Detect which cell encompasses the target text, then output its [X, Y] center coordinate. 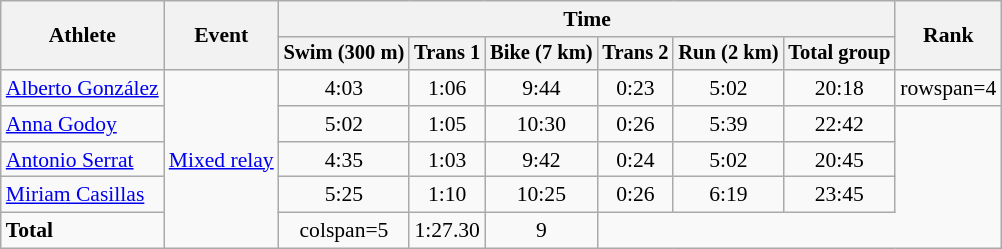
1:06 [447, 88]
6:19 [728, 195]
Bike (7 km) [541, 54]
Trans 2 [635, 54]
Time [587, 19]
22:42 [839, 124]
4:35 [344, 160]
1:05 [447, 124]
Mixed relay [222, 159]
Run (2 km) [728, 54]
Total group [839, 54]
4:03 [344, 88]
5:39 [728, 124]
9 [541, 231]
Anna Godoy [82, 124]
Antonio Serrat [82, 160]
colspan=5 [344, 231]
20:18 [839, 88]
Athlete [82, 36]
Miriam Casillas [82, 195]
9:42 [541, 160]
10:25 [541, 195]
Swim (300 m) [344, 54]
Trans 1 [447, 54]
1:10 [447, 195]
rowspan=4 [948, 88]
Total [82, 231]
10:30 [541, 124]
0:23 [635, 88]
5:25 [344, 195]
Rank [948, 36]
1:03 [447, 160]
9:44 [541, 88]
0:24 [635, 160]
Event [222, 36]
Alberto González [82, 88]
23:45 [839, 195]
20:45 [839, 160]
1:27.30 [447, 231]
